Provide the (x, y) coordinate of the cell's center where the given text is located.  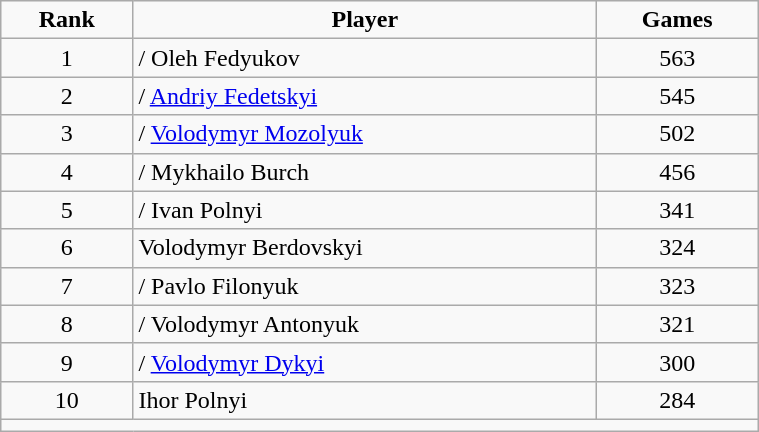
/ Volodymyr Dykyi (365, 362)
5 (67, 210)
545 (678, 96)
9 (67, 362)
341 (678, 210)
6 (67, 248)
Rank (67, 20)
1 (67, 58)
Player (365, 20)
/ Volodymyr Antonyuk (365, 324)
8 (67, 324)
563 (678, 58)
/ Pavlo Filonyuk (365, 286)
/ Volodymyr Mozolyuk (365, 134)
7 (67, 286)
323 (678, 286)
324 (678, 248)
Volodymyr Berdovskyi (365, 248)
502 (678, 134)
456 (678, 172)
/ Andriy Fedetskyi (365, 96)
300 (678, 362)
284 (678, 400)
Ihor Polnyi (365, 400)
/ Oleh Fedyukov (365, 58)
3 (67, 134)
321 (678, 324)
2 (67, 96)
/ Mykhailo Burch (365, 172)
4 (67, 172)
10 (67, 400)
/ Ivan Polnyi (365, 210)
Games (678, 20)
